Scan for the cell matching the given text and deliver its [x, y] coordinate at center. 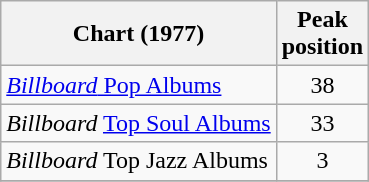
Chart (1977) [138, 34]
33 [322, 123]
Billboard Top Jazz Albums [138, 161]
Billboard Pop Albums [138, 85]
3 [322, 161]
38 [322, 85]
Peakposition [322, 34]
Billboard Top Soul Albums [138, 123]
